Provide the (x, y) coordinate of the cell's center where the given text is located.  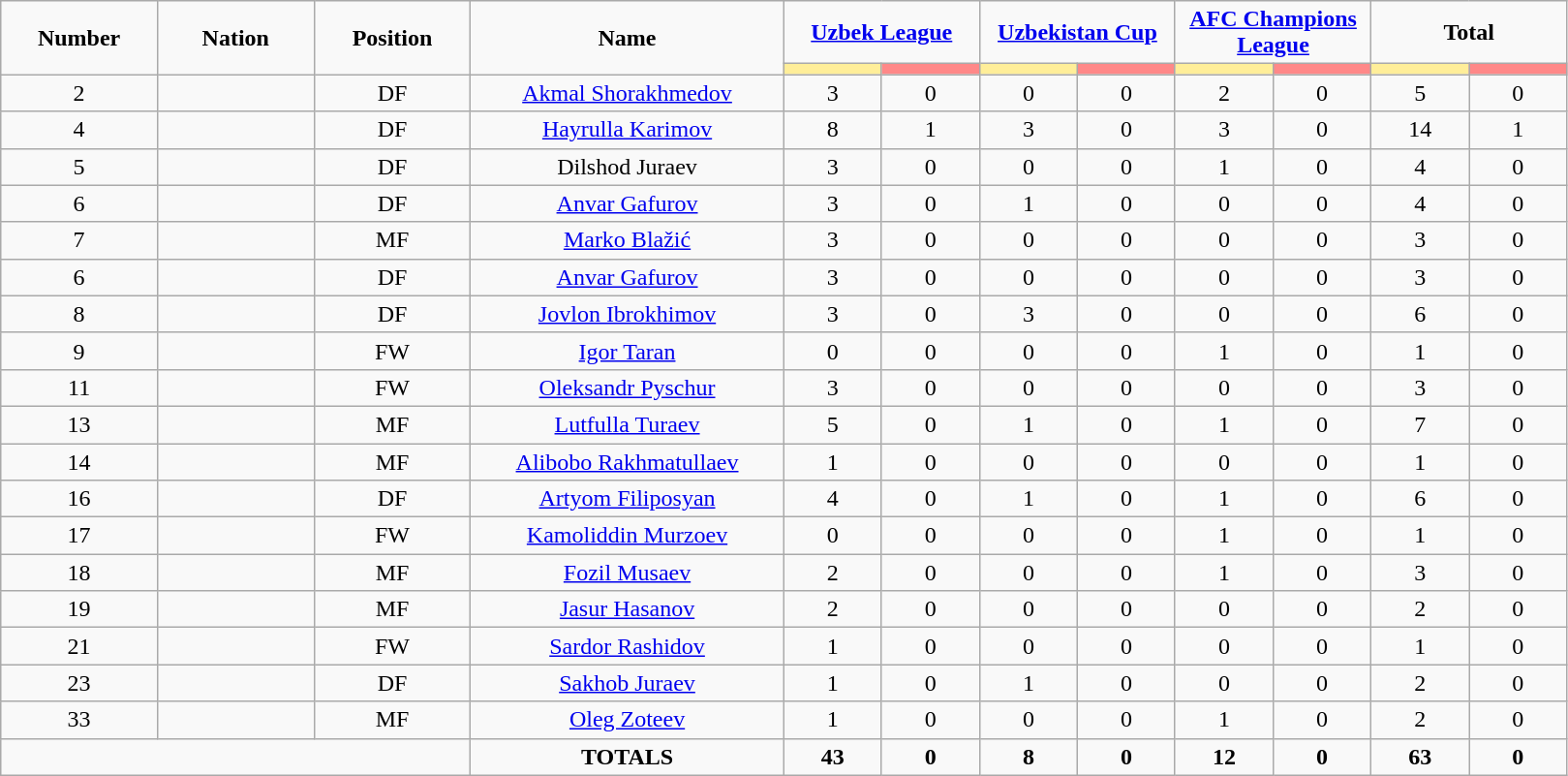
Position (392, 38)
21 (79, 646)
Uzbek League (881, 33)
AFC Champions League (1273, 33)
12 (1224, 757)
18 (79, 573)
Dilshod Juraev (628, 167)
Number (79, 38)
Total (1469, 33)
Marko Blažić (628, 240)
TOTALS (628, 757)
Akmal Shorakhmedov (628, 93)
Oleksandr Pyschur (628, 388)
Nation (235, 38)
13 (79, 424)
19 (79, 609)
Oleg Zoteev (628, 720)
Fozil Musaev (628, 573)
Alibobo Rakhmatullaev (628, 462)
23 (79, 683)
Igor Taran (628, 351)
Kamoliddin Murzoev (628, 536)
63 (1420, 757)
Lutfulla Turaev (628, 424)
17 (79, 536)
Name (628, 38)
Hayrulla Karimov (628, 130)
16 (79, 499)
Sakhob Juraev (628, 683)
Uzbekistan Cup (1077, 33)
33 (79, 720)
Sardor Rashidov (628, 646)
Jasur Hasanov (628, 609)
11 (79, 388)
43 (833, 757)
Jovlon Ibrokhimov (628, 314)
Artyom Filiposyan (628, 499)
9 (79, 351)
